Return (X, Y) of the center of cell containing provided text 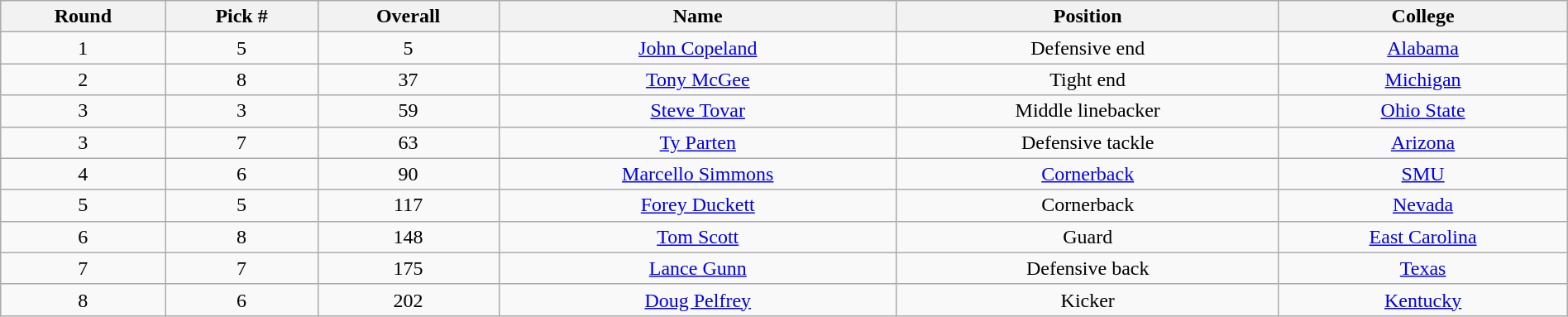
Ohio State (1422, 111)
Guard (1087, 237)
37 (409, 79)
Forey Duckett (698, 205)
202 (409, 300)
2 (83, 79)
Tom Scott (698, 237)
90 (409, 174)
Marcello Simmons (698, 174)
Kicker (1087, 300)
Round (83, 17)
Kentucky (1422, 300)
Middle linebacker (1087, 111)
Position (1087, 17)
Nevada (1422, 205)
Lance Gunn (698, 268)
175 (409, 268)
Arizona (1422, 142)
Alabama (1422, 48)
63 (409, 142)
Defensive end (1087, 48)
SMU (1422, 174)
Defensive tackle (1087, 142)
59 (409, 111)
Ty Parten (698, 142)
Defensive back (1087, 268)
1 (83, 48)
Name (698, 17)
Michigan (1422, 79)
148 (409, 237)
Doug Pelfrey (698, 300)
Pick # (241, 17)
Texas (1422, 268)
East Carolina (1422, 237)
John Copeland (698, 48)
Tight end (1087, 79)
College (1422, 17)
Steve Tovar (698, 111)
Overall (409, 17)
Tony McGee (698, 79)
117 (409, 205)
4 (83, 174)
